Detect which cell encompasses the target text, then output its [X, Y] center coordinate. 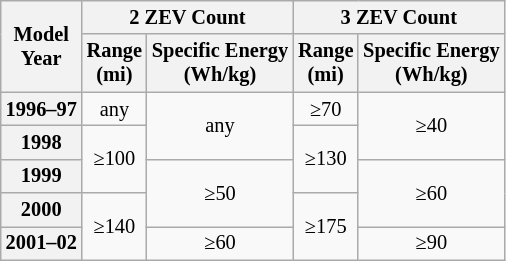
≥140 [114, 226]
≥40 [431, 126]
ModelYear [42, 46]
≥90 [431, 243]
≥130 [326, 158]
2000 [42, 210]
≥175 [326, 226]
1996–97 [42, 109]
2001–02 [42, 243]
1999 [42, 176]
3 ZEV Count [398, 17]
2 ZEV Count [188, 17]
≥70 [326, 109]
≥50 [220, 192]
1998 [42, 142]
≥100 [114, 158]
